Pinpoint the cell where the given text exists, returning its [x, y] midpoint coordinate. 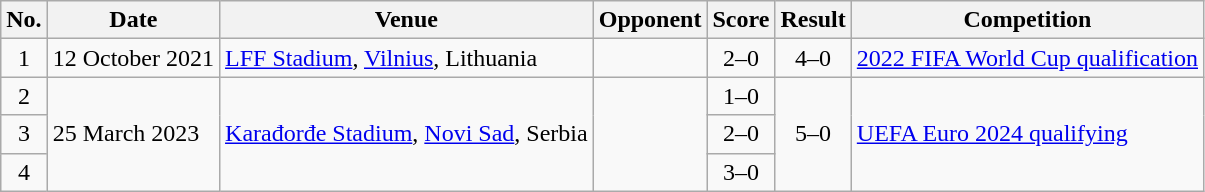
Opponent [650, 20]
2022 FIFA World Cup qualification [1027, 58]
Result [813, 20]
12 October 2021 [133, 58]
Venue [407, 20]
5–0 [813, 134]
25 March 2023 [133, 134]
4 [24, 172]
Score [741, 20]
LFF Stadium, Vilnius, Lithuania [407, 58]
1–0 [741, 96]
Date [133, 20]
Karađorđe Stadium, Novi Sad, Serbia [407, 134]
No. [24, 20]
2 [24, 96]
3 [24, 134]
UEFA Euro 2024 qualifying [1027, 134]
4–0 [813, 58]
Competition [1027, 20]
1 [24, 58]
3–0 [741, 172]
